Locate the cell with the specified text and output its [X, Y] center coordinate. 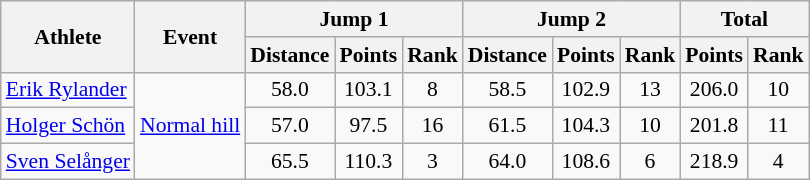
201.8 [714, 126]
64.0 [508, 162]
58.0 [290, 90]
Holger Schön [68, 126]
Erik Rylander [68, 90]
Jump 2 [572, 19]
13 [650, 90]
11 [778, 126]
4 [778, 162]
58.5 [508, 90]
104.3 [586, 126]
218.9 [714, 162]
Normal hill [190, 126]
102.9 [586, 90]
6 [650, 162]
110.3 [368, 162]
Sven Selånger [68, 162]
3 [432, 162]
16 [432, 126]
103.1 [368, 90]
57.0 [290, 126]
97.5 [368, 126]
Athlete [68, 36]
8 [432, 90]
Total [744, 19]
206.0 [714, 90]
Event [190, 36]
108.6 [586, 162]
65.5 [290, 162]
61.5 [508, 126]
Jump 1 [354, 19]
